Identify which cell holds the provided text, then report its [x, y] central coordinate. 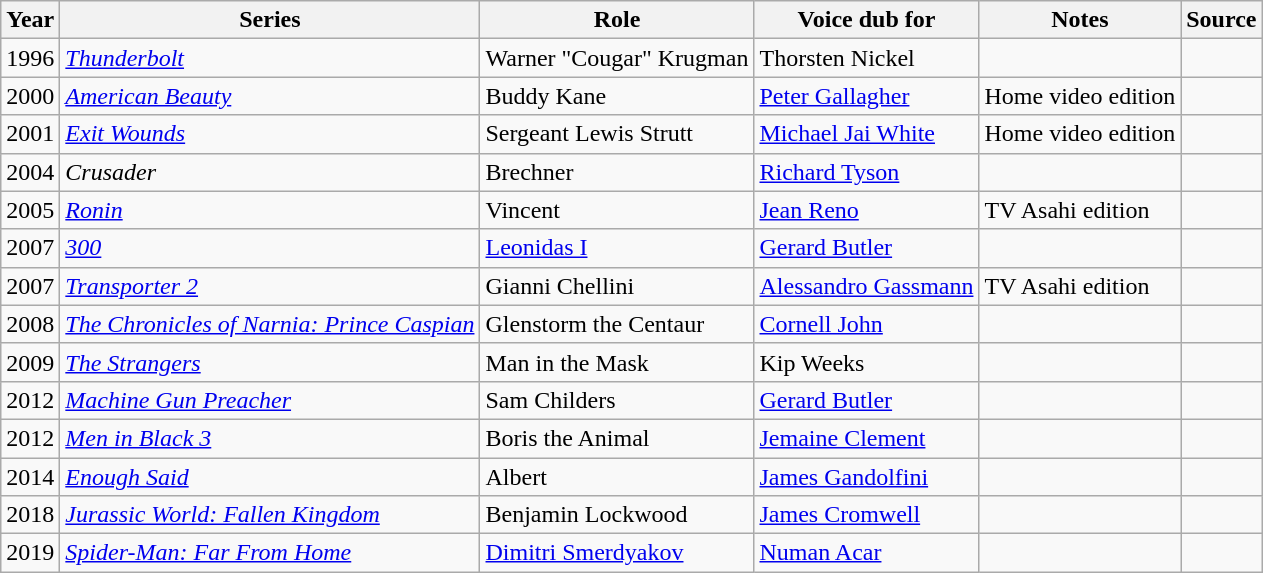
Man in the Mask [617, 362]
Ronin [270, 210]
Sam Childers [617, 400]
Kip Weeks [866, 362]
2008 [30, 324]
Michael Jai White [866, 134]
Cornell John [866, 324]
2018 [30, 515]
Albert [617, 477]
Men in Black 3 [270, 438]
Benjamin Lockwood [617, 515]
Spider-Man: Far From Home [270, 553]
Crusader [270, 172]
300 [270, 248]
2001 [30, 134]
Source [1222, 20]
Vincent [617, 210]
Buddy Kane [617, 96]
Brechner [617, 172]
Machine Gun Preacher [270, 400]
Glenstorm the Centaur [617, 324]
The Strangers [270, 362]
Alessandro Gassmann [866, 286]
2000 [30, 96]
The Chronicles of Narnia: Prince Caspian [270, 324]
Voice dub for [866, 20]
Notes [1080, 20]
2005 [30, 210]
2009 [30, 362]
American Beauty [270, 96]
Jemaine Clement [866, 438]
1996 [30, 58]
Numan Acar [866, 553]
Boris the Animal [617, 438]
Dimitri Smerdyakov [617, 553]
Thorsten Nickel [866, 58]
Gianni Chellini [617, 286]
Role [617, 20]
Exit Wounds [270, 134]
James Gandolfini [866, 477]
Year [30, 20]
Richard Tyson [866, 172]
Peter Gallagher [866, 96]
Enough Said [270, 477]
2019 [30, 553]
James Cromwell [866, 515]
Warner "Cougar" Krugman [617, 58]
Series [270, 20]
2014 [30, 477]
Thunderbolt [270, 58]
Transporter 2 [270, 286]
Leonidas I [617, 248]
Jurassic World: Fallen Kingdom [270, 515]
Jean Reno [866, 210]
2004 [30, 172]
Sergeant Lewis Strutt [617, 134]
